Find where the given text appears and provide that cell's center as [x, y] coordinate. 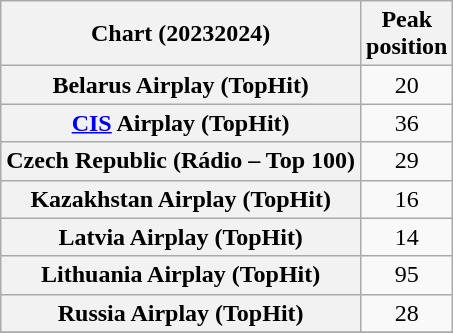
Russia Airplay (TopHit) [181, 313]
Belarus Airplay (TopHit) [181, 85]
Latvia Airplay (TopHit) [181, 237]
CIS Airplay (TopHit) [181, 123]
29 [407, 161]
95 [407, 275]
36 [407, 123]
Kazakhstan Airplay (TopHit) [181, 199]
Chart (20232024) [181, 34]
Lithuania Airplay (TopHit) [181, 275]
Czech Republic (Rádio – Top 100) [181, 161]
20 [407, 85]
28 [407, 313]
16 [407, 199]
Peakposition [407, 34]
14 [407, 237]
